Return the [X, Y] coordinate for the center point of the cell that contains the specified text.  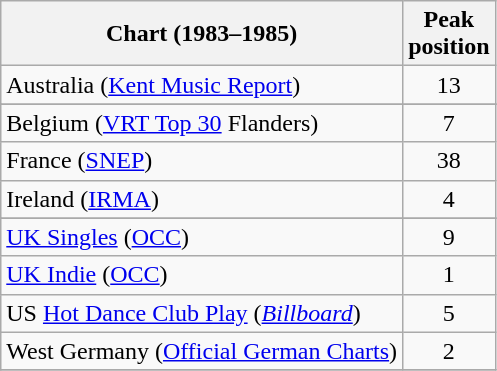
UK Indie (OCC) [202, 275]
5 [449, 313]
13 [449, 85]
2 [449, 351]
9 [449, 237]
Peakposition [449, 34]
Belgium (VRT Top 30 Flanders) [202, 123]
West Germany (Official German Charts) [202, 351]
Australia (Kent Music Report) [202, 85]
UK Singles (OCC) [202, 237]
7 [449, 123]
38 [449, 161]
4 [449, 199]
Chart (1983–1985) [202, 34]
US Hot Dance Club Play (Billboard) [202, 313]
1 [449, 275]
Ireland (IRMA) [202, 199]
France (SNEP) [202, 161]
